From the cell containing the given text, extract its center point as (x, y) coordinate. 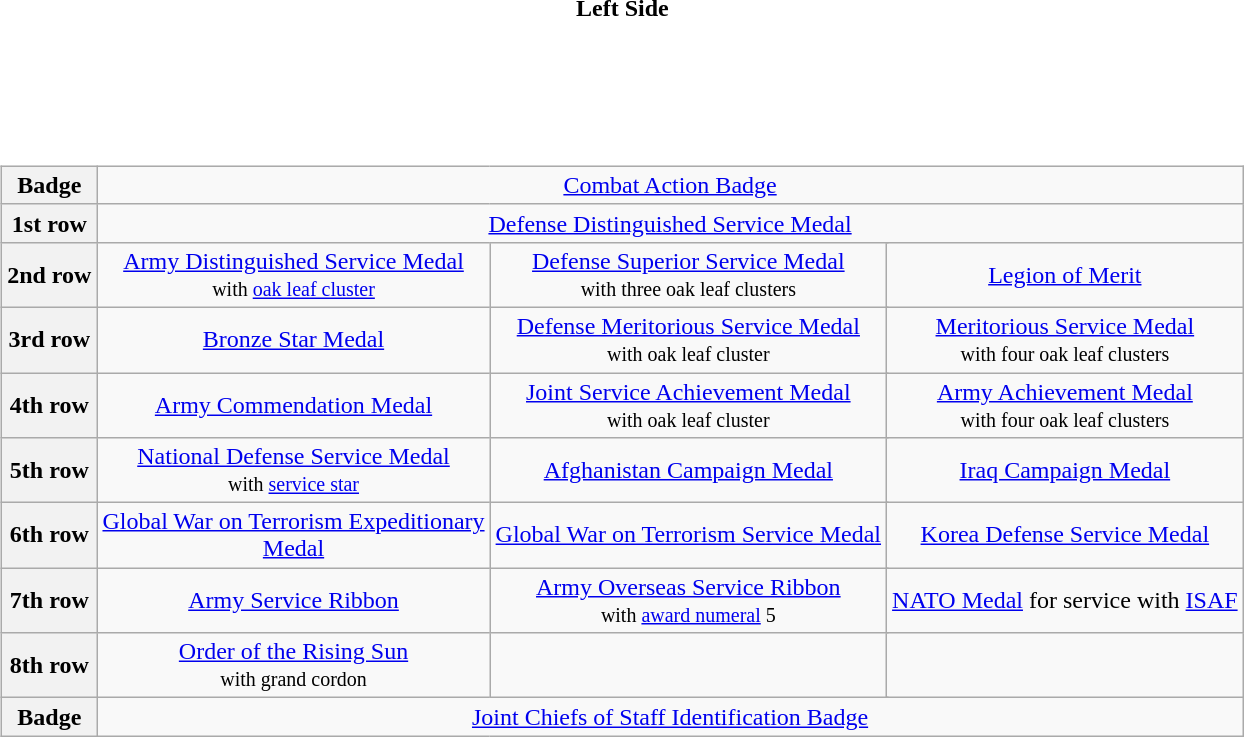
Combat Action Badge (670, 185)
Army Commendation Medal (294, 404)
National Defense Service Medalwith service star (294, 470)
7th row (50, 600)
Global War on Terrorism ExpeditionaryMedal (294, 536)
6th row (50, 536)
Army Overseas Service Ribbonwith award numeral 5 (688, 600)
Meritorious Service Medalwith four oak leaf clusters (1066, 340)
Army Distinguished Service Medalwith oak leaf cluster (294, 274)
2nd row (50, 274)
Joint Chiefs of Staff Identification Badge (670, 717)
Global War on Terrorism Service Medal (688, 536)
Army Service Ribbon (294, 600)
8th row (50, 666)
Korea Defense Service Medal (1066, 536)
Defense Distinguished Service Medal (670, 223)
Joint Service Achievement Medalwith oak leaf cluster (688, 404)
1st row (50, 223)
Defense Superior Service Medalwith three oak leaf clusters (688, 274)
Army Achievement Medalwith four oak leaf clusters (1066, 404)
Defense Meritorious Service Medalwith oak leaf cluster (688, 340)
Order of the Rising Sunwith grand cordon (294, 666)
Bronze Star Medal (294, 340)
4th row (50, 404)
Afghanistan Campaign Medal (688, 470)
5th row (50, 470)
Legion of Merit (1066, 274)
3rd row (50, 340)
NATO Medal for service with ISAF (1066, 600)
Iraq Campaign Medal (1066, 470)
